From the cell containing the given text, extract its center point as (x, y) coordinate. 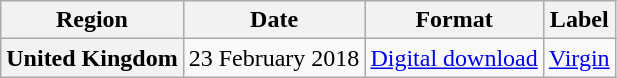
23 February 2018 (274, 58)
Date (274, 20)
Virgin (579, 58)
Format (454, 20)
Digital download (454, 58)
United Kingdom (92, 58)
Region (92, 20)
Label (579, 20)
